Search for the cell housing the specified text and yield its [X, Y] center coordinate. 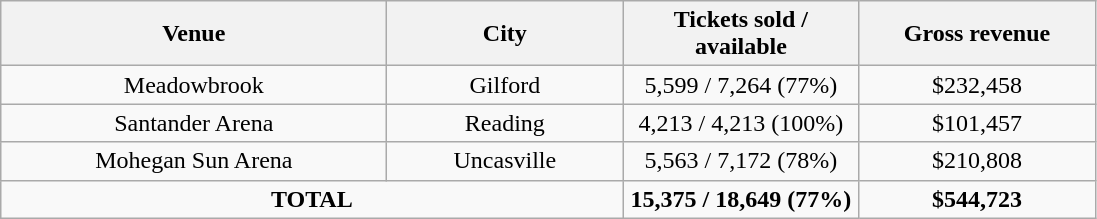
$544,723 [977, 199]
Santander Arena [194, 123]
5,563 / 7,172 (78%) [741, 161]
City [505, 34]
$101,457 [977, 123]
Meadowbrook [194, 85]
TOTAL [312, 199]
$232,458 [977, 85]
Reading [505, 123]
4,213 / 4,213 (100%) [741, 123]
Uncasville [505, 161]
Gilford [505, 85]
Gross revenue [977, 34]
15,375 / 18,649 (77%) [741, 199]
Mohegan Sun Arena [194, 161]
Tickets sold / available [741, 34]
5,599 / 7,264 (77%) [741, 85]
Venue [194, 34]
$210,808 [977, 161]
